Return [X, Y] of the center of cell containing provided text 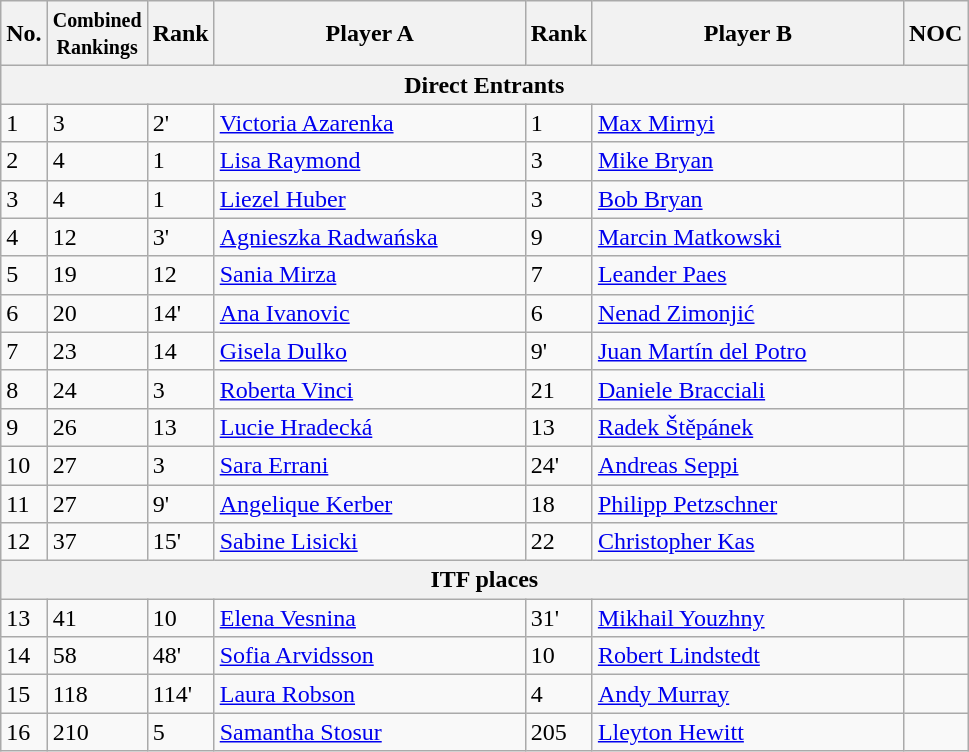
Lisa Raymond [370, 161]
Sara Errani [370, 465]
48' [180, 656]
Leander Paes [748, 275]
Ana Ivanovic [370, 313]
Lucie Hradecká [370, 427]
Robert Lindstedt [748, 656]
Elena Vesnina [370, 618]
Samantha Stosur [370, 732]
205 [558, 732]
Juan Martín del Potro [748, 351]
Mikhail Youzhny [748, 618]
2 [24, 161]
Gisela Dulko [370, 351]
21 [558, 389]
Mike Bryan [748, 161]
Daniele Bracciali [748, 389]
2' [180, 123]
15' [180, 542]
37 [97, 542]
Roberta Vinci [370, 389]
Max Mirnyi [748, 123]
Nenad Zimonjić [748, 313]
Sofia Arvidsson [370, 656]
Agnieszka Radwańska [370, 237]
CombinedRankings [97, 34]
Radek Štěpánek [748, 427]
Christopher Kas [748, 542]
24 [97, 389]
Victoria Azarenka [370, 123]
16 [24, 732]
Direct Entrants [484, 85]
Liezel Huber [370, 199]
58 [97, 656]
8 [24, 389]
41 [97, 618]
11 [24, 503]
ITF places [484, 580]
No. [24, 34]
Bob Bryan [748, 199]
Philipp Petzschner [748, 503]
Player B [748, 34]
118 [97, 694]
24' [558, 465]
Andy Murray [748, 694]
Marcin Matkowski [748, 237]
Laura Robson [370, 694]
3' [180, 237]
15 [24, 694]
Angelique Kerber [370, 503]
23 [97, 351]
Andreas Seppi [748, 465]
31' [558, 618]
Player A [370, 34]
20 [97, 313]
NOC [935, 34]
19 [97, 275]
22 [558, 542]
26 [97, 427]
18 [558, 503]
210 [97, 732]
14' [180, 313]
Sania Mirza [370, 275]
114' [180, 694]
Lleyton Hewitt [748, 732]
Sabine Lisicki [370, 542]
